For the text-containing cell, return its midpoint in (X, Y) coordinate format. 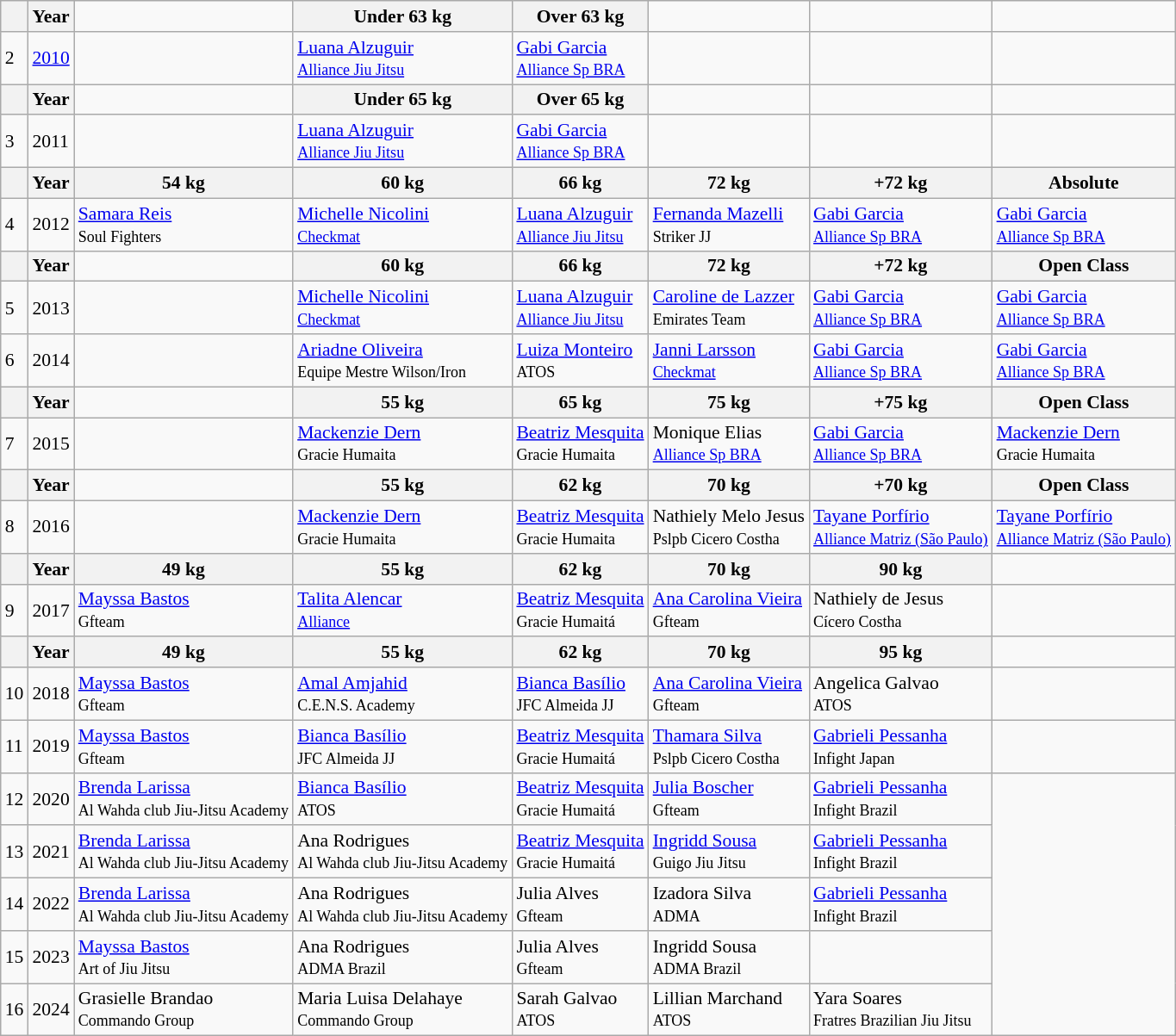
3 (15, 141)
9 (15, 610)
Julia BoscherGfteam (729, 799)
+70 kg (901, 486)
Janni LarssonCheckmat (729, 360)
Nathiely de JesusCícero Costha (901, 610)
Thamara SilvaPslpb Cicero Costha (729, 746)
8 (15, 527)
2021 (50, 853)
Talita AlencarAlliance (402, 610)
2017 (50, 610)
2012 (50, 224)
Samara ReisSoul Fighters (184, 224)
Under 65 kg (402, 100)
Luiza MonteiroATOS (580, 360)
Grasielle Brandao Commando Group (184, 1009)
2024 (50, 1009)
2010 (50, 59)
14 (15, 904)
12 (15, 799)
Yara Soares Fratres Brazilian Jiu Jitsu (901, 1009)
2023 (50, 958)
2018 (50, 694)
2011 (50, 141)
Sarah Galvao ATOS (580, 1009)
Ariadne OliveiraEquipe Mestre Wilson/Iron (402, 360)
7 (15, 444)
2016 (50, 527)
Monique EliasAlliance Sp BRA (729, 444)
2 (15, 59)
Over 63 kg (580, 16)
16 (15, 1009)
90 kg (901, 569)
95 kg (901, 653)
+75 kg (901, 402)
2022 (50, 904)
75 kg (729, 402)
54 kg (184, 183)
2020 (50, 799)
Bianca BasílioATOS (402, 799)
Mayssa BastosArt of Jiu Jitsu (184, 958)
Caroline de LazzerEmirates Team (729, 308)
Lillian Marchand ATOS (729, 1009)
Over 65 kg (580, 100)
2014 (50, 360)
11 (15, 746)
Ingridd SousaGuigo Jiu Jitsu (729, 853)
Ingridd Sousa ADMA Brazil (729, 958)
Fernanda MazelliStriker JJ (729, 224)
Under 63 kg (402, 16)
Nathiely Melo JesusPslpb Cicero Costha (729, 527)
2015 (50, 444)
10 (15, 694)
6 (15, 360)
4 (15, 224)
2013 (50, 308)
13 (15, 853)
Absolute (1084, 183)
Gabrieli PessanhaInfight Japan (901, 746)
Angelica GalvaoATOS (901, 694)
2019 (50, 746)
Ana Rodrigues ADMA Brazil (402, 958)
15 (15, 958)
5 (15, 308)
Amal AmjahidC.E.N.S. Academy (402, 694)
65 kg (580, 402)
Izadora Silva ADMA (729, 904)
Maria Luisa Delahaye Commando Group (402, 1009)
